Pinpoint the cell where the given text exists, returning its [x, y] midpoint coordinate. 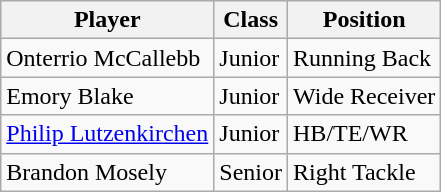
Right Tackle [364, 172]
Class [251, 20]
Wide Receiver [364, 96]
Senior [251, 172]
HB/TE/WR [364, 134]
Player [108, 20]
Position [364, 20]
Philip Lutzenkirchen [108, 134]
Brandon Mosely [108, 172]
Onterrio McCallebb [108, 58]
Running Back [364, 58]
Emory Blake [108, 96]
